Determine the [x, y] coordinate at the center of the cell enclosing the given text.  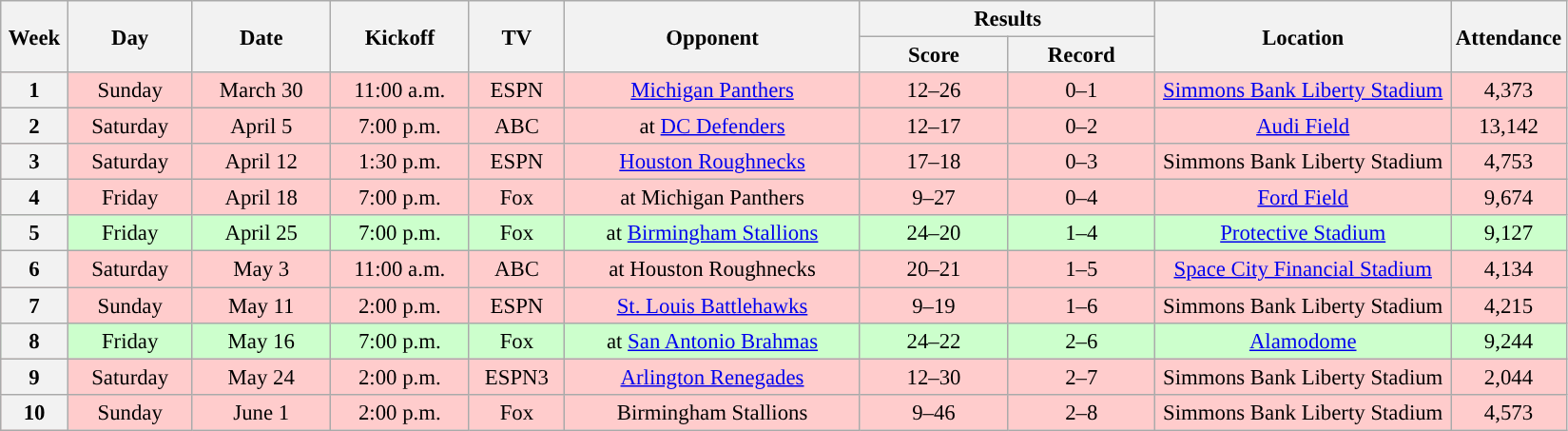
Attendance [1509, 36]
May 3 [261, 269]
April 5 [261, 127]
8 [34, 341]
1–4 [1082, 233]
at Birmingham Stallions [713, 233]
Week [34, 36]
1–5 [1082, 269]
May 16 [261, 341]
at San Antonio Brahmas [713, 341]
6 [34, 269]
at Houston Roughnecks [713, 269]
April 25 [261, 233]
ESPN3 [517, 377]
13,142 [1509, 127]
0–1 [1082, 90]
Audi Field [1303, 127]
Kickoff [400, 36]
2–8 [1082, 412]
at DC Defenders [713, 127]
June 1 [261, 412]
Date [261, 36]
20–21 [934, 269]
2–6 [1082, 341]
12–30 [934, 377]
Ford Field [1303, 198]
St. Louis Battlehawks [713, 305]
9–19 [934, 305]
1–6 [1082, 305]
Michigan Panthers [713, 90]
9,127 [1509, 233]
2,044 [1509, 377]
7 [34, 305]
24–22 [934, 341]
Houston Roughnecks [713, 162]
4,134 [1509, 269]
12–26 [934, 90]
Day [129, 36]
Arlington Renegades [713, 377]
May 24 [261, 377]
0–3 [1082, 162]
4,373 [1509, 90]
Score [934, 55]
9–46 [934, 412]
9,674 [1509, 198]
April 12 [261, 162]
Location [1303, 36]
Results [1008, 19]
12–17 [934, 127]
TV [517, 36]
3 [34, 162]
Record [1082, 55]
May 11 [261, 305]
17–18 [934, 162]
0–4 [1082, 198]
4,215 [1509, 305]
9,244 [1509, 341]
2–7 [1082, 377]
9 [34, 377]
March 30 [261, 90]
Space City Financial Stadium [1303, 269]
2 [34, 127]
0–2 [1082, 127]
24–20 [934, 233]
Protective Stadium [1303, 233]
April 18 [261, 198]
4,573 [1509, 412]
1:30 p.m. [400, 162]
at Michigan Panthers [713, 198]
Birmingham Stallions [713, 412]
1 [34, 90]
5 [34, 233]
4,753 [1509, 162]
10 [34, 412]
Opponent [713, 36]
4 [34, 198]
9–27 [934, 198]
Alamodome [1303, 341]
